Search for the cell housing the specified text and yield its (x, y) center coordinate. 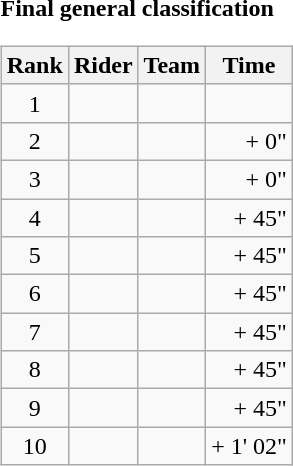
8 (34, 370)
+ 1' 02" (250, 446)
Time (250, 65)
10 (34, 446)
5 (34, 256)
2 (34, 141)
6 (34, 294)
1 (34, 103)
Rank (34, 65)
3 (34, 179)
7 (34, 332)
9 (34, 408)
Team (172, 65)
4 (34, 217)
Rider (103, 65)
